Provide the [x, y] coordinate of the cell's center where the given text is located.  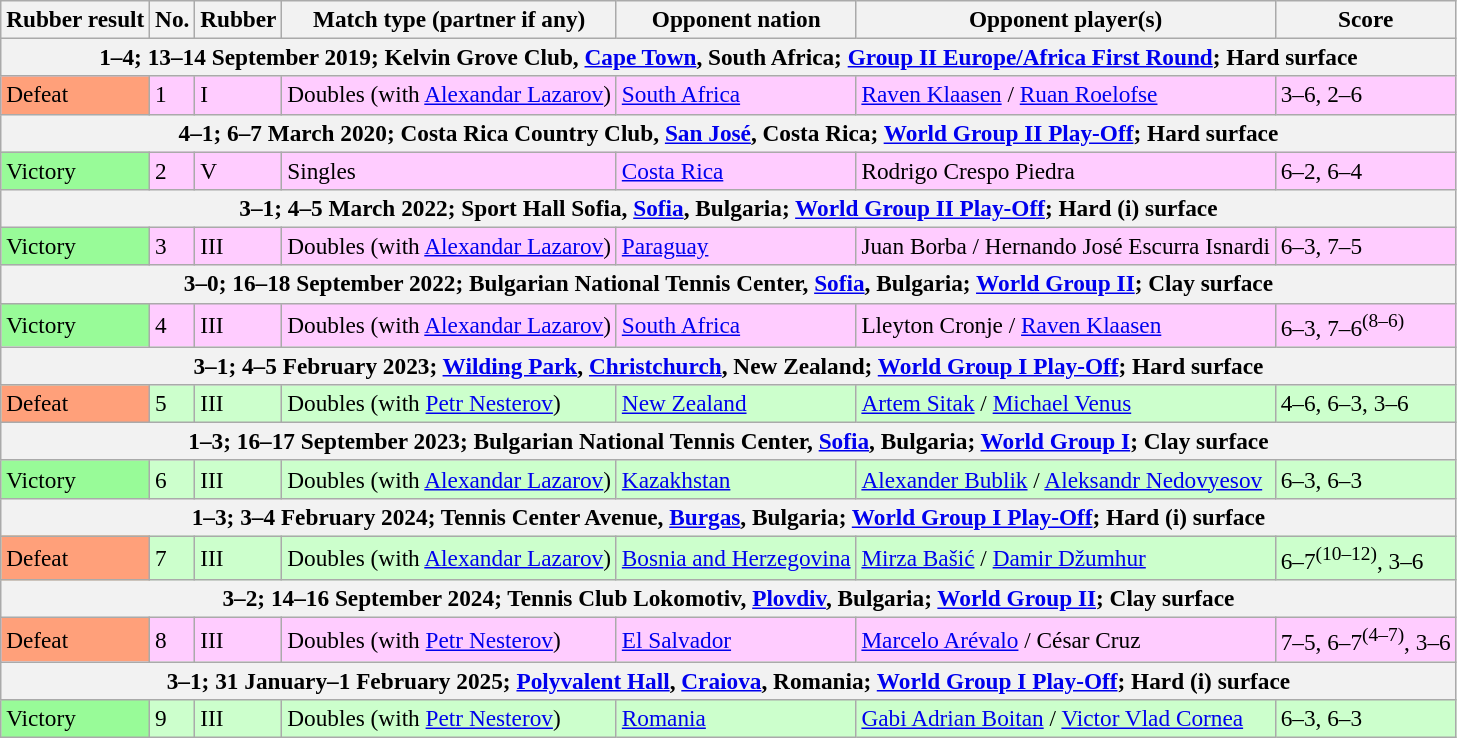
Costa Rica [736, 170]
7 [172, 557]
4–1; 6–7 March 2020; Costa Rica Country Club, San José, Costa Rica; World Group II Play-Off; Hard surface [728, 133]
1–3; 16–17 September 2023; Bulgarian National Tennis Center, Sofia, Bulgaria; World Group I; Clay surface [728, 441]
El Salvador [736, 639]
4 [172, 325]
5 [172, 403]
Opponent player(s) [1066, 19]
6–3, 7–6(8–6) [1366, 325]
Singles [450, 170]
Kazakhstan [736, 479]
Juan Borba / Hernando José Escurra Isnardi [1066, 246]
Raven Klaasen / Ruan Roelofse [1066, 95]
Paraguay [736, 246]
4–6, 6–3, 3–6 [1366, 403]
6–3, 7–5 [1366, 246]
Score [1366, 19]
I [238, 95]
1–3; 3–4 February 2024; Tennis Center Avenue, Burgas, Bulgaria; World Group I Play-Off; Hard (i) surface [728, 517]
Marcelo Arévalo / César Cruz [1066, 639]
3–1; 4–5 February 2023; Wilding Park, Christchurch, New Zealand; World Group I Play-Off; Hard surface [728, 366]
Opponent nation [736, 19]
3 [172, 246]
Artem Sitak / Michael Venus [1066, 403]
V [238, 170]
6 [172, 479]
3–1; 31 January–1 February 2025; Polyvalent Hall, Craiova, Romania; World Group I Play-Off; Hard (i) surface [728, 680]
9 [172, 718]
Rodrigo Crespo Piedra [1066, 170]
3–0; 16–18 September 2022; Bulgarian National Tennis Center, Sofia, Bulgaria; World Group II; Clay surface [728, 284]
Match type (partner if any) [450, 19]
Lleyton Cronje / Raven Klaasen [1066, 325]
1 [172, 95]
Bosnia and Herzegovina [736, 557]
Romania [736, 718]
3–2; 14–16 September 2024; Tennis Club Lokomotiv, Plovdiv, Bulgaria; World Group II; Clay surface [728, 599]
2 [172, 170]
Mirza Bašić / Damir Džumhur [1066, 557]
8 [172, 639]
New Zealand [736, 403]
Alexander Bublik / Aleksandr Nedovyesov [1066, 479]
6–2, 6–4 [1366, 170]
Gabi Adrian Boitan / Victor Vlad Cornea [1066, 718]
No. [172, 19]
1–4; 13–14 September 2019; Kelvin Grove Club, Cape Town, South Africa; Group II Europe/Africa First Round; Hard surface [728, 57]
3–1; 4–5 March 2022; Sport Hall Sofia, Sofia, Bulgaria; World Group II Play-Off; Hard (i) surface [728, 208]
Rubber result [76, 19]
6–7(10–12), 3–6 [1366, 557]
Rubber [238, 19]
7–5, 6–7(4–7), 3–6 [1366, 639]
3–6, 2–6 [1366, 95]
